From the cell containing the given text, extract its center point as (X, Y) coordinate. 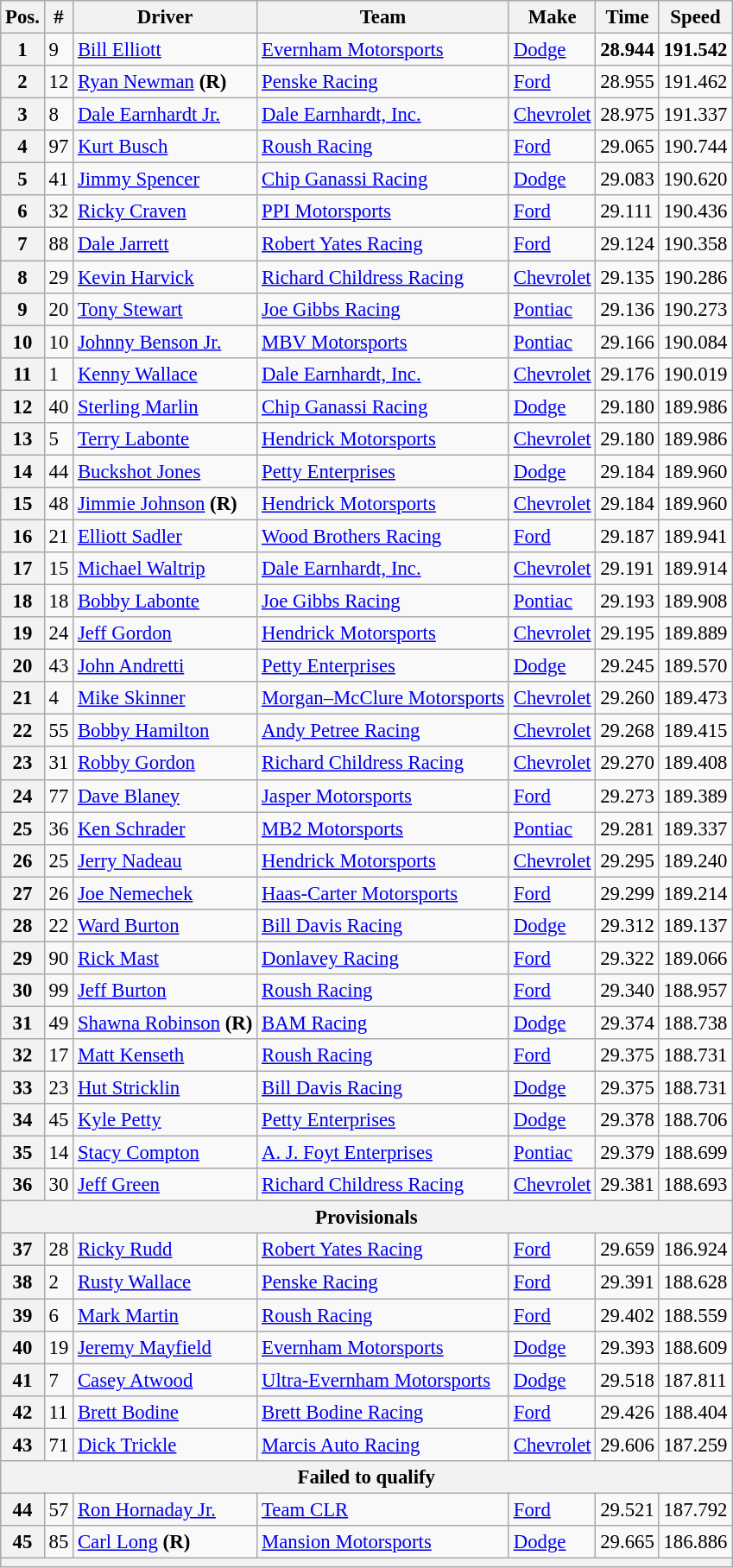
Bill Elliott (166, 50)
77 (59, 796)
29.606 (627, 1445)
29.195 (627, 633)
Bobby Labonte (166, 601)
29.295 (627, 860)
Kyle Petty (166, 1120)
Jeff Gordon (166, 633)
187.811 (696, 1380)
188.404 (696, 1412)
27 (22, 893)
Time (627, 17)
Failed to qualify (366, 1477)
Ricky Rudd (166, 1250)
Team CLR (383, 1509)
29.521 (627, 1509)
13 (22, 439)
29.374 (627, 1023)
189.066 (696, 958)
189.570 (696, 666)
Joe Nemechek (166, 893)
191.542 (696, 50)
187.259 (696, 1445)
29.136 (627, 309)
29.065 (627, 147)
Casey Atwood (166, 1380)
191.337 (696, 115)
189.214 (696, 893)
Mansion Motorsports (383, 1542)
29.381 (627, 1185)
29.166 (627, 342)
Andy Petree Racing (383, 731)
190.273 (696, 309)
29.176 (627, 374)
Jimmy Spencer (166, 179)
188.559 (696, 1315)
Dick Trickle (166, 1445)
Hut Stricklin (166, 1088)
PPI Motorsports (383, 211)
Johnny Benson Jr. (166, 342)
Ryan Newman (R) (166, 82)
Donlavey Racing (383, 958)
Jerry Nadeau (166, 860)
186.886 (696, 1542)
Jimmie Johnson (R) (166, 504)
39 (22, 1315)
190.358 (696, 244)
29.193 (627, 601)
29.260 (627, 698)
57 (59, 1509)
188.957 (696, 991)
Pos. (22, 17)
29.111 (627, 211)
John Andretti (166, 666)
Elliott Sadler (166, 536)
Jeff Green (166, 1185)
55 (59, 731)
189.240 (696, 860)
97 (59, 147)
# (59, 17)
MBV Motorsports (383, 342)
Buckshot Jones (166, 471)
29.312 (627, 926)
Ward Burton (166, 926)
38 (22, 1282)
190.620 (696, 179)
Mike Skinner (166, 698)
Ultra-Evernham Motorsports (383, 1380)
189.908 (696, 601)
189.337 (696, 828)
189.408 (696, 764)
49 (59, 1023)
Team (383, 17)
29.270 (627, 764)
Marcis Auto Racing (383, 1445)
29.659 (627, 1250)
Sterling Marlin (166, 406)
85 (59, 1542)
186.924 (696, 1250)
188.738 (696, 1023)
29.665 (627, 1542)
Jeremy Mayfield (166, 1347)
Ron Hornaday Jr. (166, 1509)
Matt Kenseth (166, 1055)
42 (22, 1412)
189.914 (696, 569)
29.245 (627, 666)
28.975 (627, 115)
Dale Jarrett (166, 244)
28.944 (627, 50)
Jeff Burton (166, 991)
189.415 (696, 731)
BAM Racing (383, 1023)
99 (59, 991)
29.187 (627, 536)
29.518 (627, 1380)
29.379 (627, 1153)
29.391 (627, 1282)
16 (22, 536)
Make (552, 17)
Bobby Hamilton (166, 731)
29.340 (627, 991)
190.084 (696, 342)
Rick Mast (166, 958)
35 (22, 1153)
Dave Blaney (166, 796)
Wood Brothers Racing (383, 536)
29.393 (627, 1347)
Tony Stewart (166, 309)
191.462 (696, 82)
190.436 (696, 211)
MB2 Motorsports (383, 828)
48 (59, 504)
33 (22, 1088)
29.135 (627, 277)
188.609 (696, 1347)
190.744 (696, 147)
Robby Gordon (166, 764)
29.426 (627, 1412)
Rusty Wallace (166, 1282)
189.389 (696, 796)
Kurt Busch (166, 147)
188.699 (696, 1153)
189.137 (696, 926)
34 (22, 1120)
Brett Bodine Racing (383, 1412)
187.792 (696, 1509)
188.693 (696, 1185)
29.083 (627, 179)
71 (59, 1445)
29.124 (627, 244)
188.628 (696, 1282)
Provisionals (366, 1218)
28.955 (627, 82)
Ken Schrader (166, 828)
Kevin Harvick (166, 277)
Carl Long (R) (166, 1542)
29.402 (627, 1315)
90 (59, 958)
Haas-Carter Motorsports (383, 893)
190.286 (696, 277)
88 (59, 244)
Stacy Compton (166, 1153)
Speed (696, 17)
Shawna Robinson (R) (166, 1023)
29.299 (627, 893)
Jasper Motorsports (383, 796)
A. J. Foyt Enterprises (383, 1153)
3 (22, 115)
188.706 (696, 1120)
190.019 (696, 374)
Dale Earnhardt Jr. (166, 115)
Michael Waltrip (166, 569)
29.281 (627, 828)
Morgan–McClure Motorsports (383, 698)
189.941 (696, 536)
Ricky Craven (166, 211)
189.473 (696, 698)
29.378 (627, 1120)
Mark Martin (166, 1315)
Kenny Wallace (166, 374)
Terry Labonte (166, 439)
189.889 (696, 633)
Driver (166, 17)
29.273 (627, 796)
29.268 (627, 731)
29.191 (627, 569)
Brett Bodine (166, 1412)
37 (22, 1250)
29.322 (627, 958)
